Provide the (X, Y) coordinate of the cell's center where the given text is located.  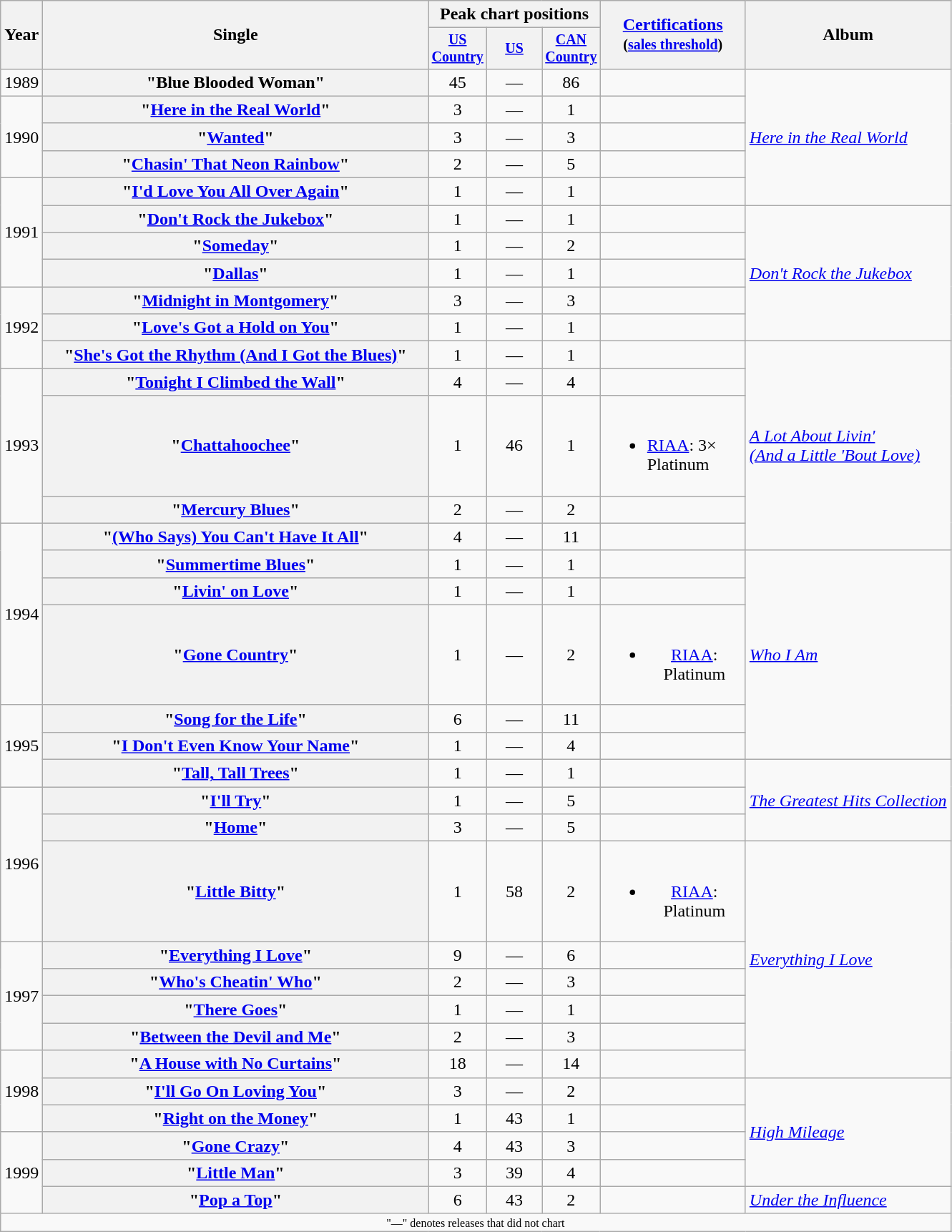
CAN Country (571, 49)
Everything I Love (848, 959)
"Song for the Life" (236, 718)
1989 (21, 82)
"I'd Love You All Over Again" (236, 192)
US Country (458, 49)
"Between the Devil and Me" (236, 1037)
46 (515, 446)
"Little Bitty" (236, 891)
"Pop a Top" (236, 1200)
1992 (21, 328)
"A House with No Curtains" (236, 1064)
"Everything I Love" (236, 955)
Who I Am (848, 655)
The Greatest Hits Collection (848, 801)
Peak chart positions (514, 14)
1990 (21, 137)
"Livin' on Love" (236, 591)
86 (571, 82)
"Chattahoochee" (236, 446)
"Mercury Blues" (236, 509)
1999 (21, 1173)
A Lot About Livin'(And a Little 'Bout Love) (848, 446)
1998 (21, 1091)
"Blue Blooded Woman" (236, 82)
"Gone Country" (236, 655)
RIAA: 3× Platinum (672, 446)
Certifications(sales threshold) (672, 35)
US (515, 49)
"I'll Go On Loving You" (236, 1091)
"Wanted" (236, 137)
"Gone Crazy" (236, 1145)
"Little Man" (236, 1173)
1994 (21, 614)
1993 (21, 446)
"There Goes" (236, 1009)
1991 (21, 233)
Year (21, 35)
Under the Influence (848, 1200)
"I Don't Even Know Your Name" (236, 745)
Here in the Real World (848, 137)
"Tall, Tall Trees" (236, 773)
"Dallas" (236, 273)
"Don't Rock the Jukebox" (236, 219)
High Mileage (848, 1132)
45 (458, 82)
"(Who Says) You Can't Have It All" (236, 537)
39 (515, 1173)
"Right on the Money" (236, 1118)
1996 (21, 864)
"Midnight in Montgomery" (236, 300)
"Love's Got a Hold on You" (236, 328)
1995 (21, 745)
58 (515, 891)
"Someday" (236, 246)
"Summertime Blues" (236, 564)
Single (236, 35)
"Here in the Real World" (236, 109)
1997 (21, 996)
"—" denotes releases that did not chart (476, 1222)
9 (458, 955)
"Chasin' That Neon Rainbow" (236, 164)
18 (458, 1064)
"Tonight I Climbed the Wall" (236, 382)
"Home" (236, 828)
"I'll Try" (236, 801)
Don't Rock the Jukebox (848, 273)
14 (571, 1064)
Album (848, 35)
"Who's Cheatin' Who" (236, 982)
"She's Got the Rhythm (And I Got the Blues)" (236, 355)
